Output the (X, Y) coordinate of the center of the cell containing the given text.  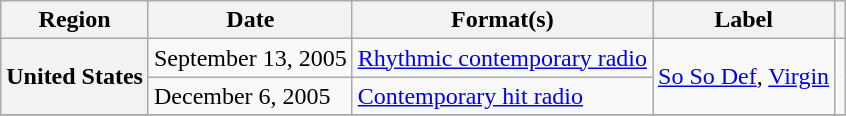
Format(s) (502, 20)
December 6, 2005 (250, 96)
Label (743, 20)
Region (75, 20)
United States (75, 77)
Contemporary hit radio (502, 96)
Date (250, 20)
Rhythmic contemporary radio (502, 58)
September 13, 2005 (250, 58)
So So Def, Virgin (743, 77)
